Return [X, Y] of the center of cell containing provided text 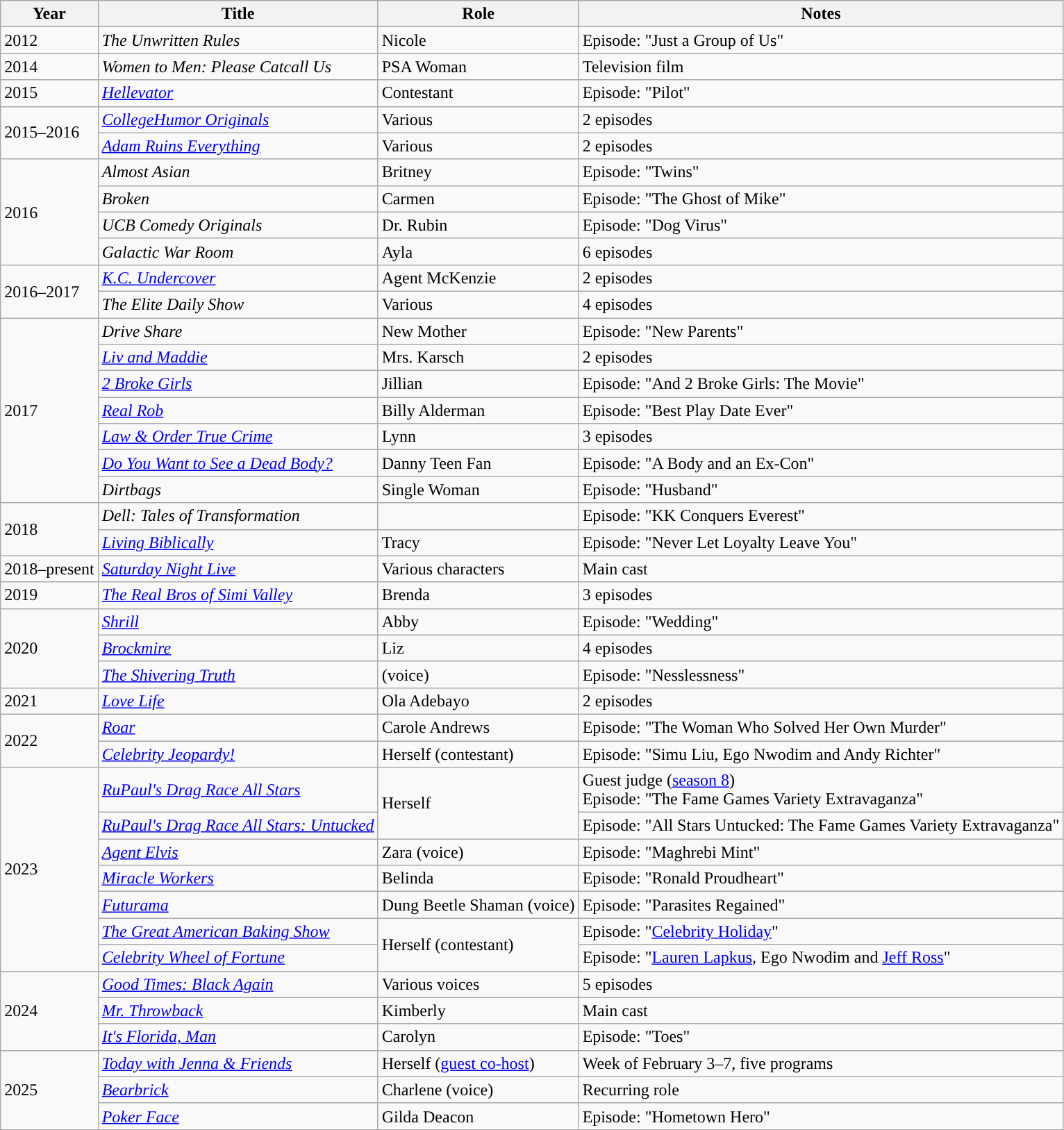
Single Woman [478, 490]
Living Biblically [238, 542]
Belinda [478, 879]
Celebrity Jeopardy! [238, 754]
Shrill [238, 622]
2018 [49, 529]
2015–2016 [49, 133]
Episode: "Celebrity Holiday" [821, 931]
Episode: "Wedding" [821, 622]
Liz [478, 648]
Dell: Tales of Transformation [238, 516]
Poker Face [238, 1116]
Episode: "Best Play Date Ever" [821, 410]
Saturday Night Live [238, 569]
Episode: "Hometown Hero" [821, 1116]
2 Broke Girls [238, 384]
Episode: "All Stars Untucked: The Fame Games Variety Extravaganza" [821, 826]
Ola Adebayo [478, 701]
Agent McKenzie [478, 278]
Brockmire [238, 648]
Good Times: Black Again [238, 984]
Herself [478, 803]
2017 [49, 410]
Roar [238, 727]
Episode: "Twins" [821, 172]
Episode: "A Body and an Ex-Con" [821, 463]
Hellevator [238, 93]
Today with Jenna & Friends [238, 1063]
2014 [49, 67]
Tracy [478, 542]
Episode: "Ronald Proudheart" [821, 879]
Episode: "Never Let Loyalty Leave You" [821, 542]
The Shivering Truth [238, 674]
Liv and Maddie [238, 358]
PSA Woman [478, 67]
K.C. Undercover [238, 278]
Herself (guest co-host) [478, 1063]
Guest judge (season 8)Episode: "The Fame Games Variety Extravaganza" [821, 790]
Various characters [478, 569]
Zara (voice) [478, 852]
Carmen [478, 199]
RuPaul's Drag Race All Stars: Untucked [238, 826]
Episode: "Husband" [821, 490]
Contestant [478, 93]
Various voices [478, 984]
RuPaul's Drag Race All Stars [238, 790]
2022 [49, 740]
Notes [821, 14]
Episode: "The Ghost of Mike" [821, 199]
Week of February 3–7, five programs [821, 1063]
Almost Asian [238, 172]
2025 [49, 1090]
Year [49, 14]
Carolyn [478, 1037]
Galactic War Room [238, 251]
2018–present [49, 569]
Episode: "Parasites Regained" [821, 905]
The Elite Daily Show [238, 304]
Ayla [478, 251]
Episode: "Pilot" [821, 93]
2016 [49, 212]
Real Rob [238, 410]
It's Florida, Man [238, 1037]
Bearbrick [238, 1090]
Episode: "New Parents" [821, 331]
Title [238, 14]
2012 [49, 40]
Episode: "Nesslessness" [821, 674]
The Great American Baking Show [238, 931]
Celebrity Wheel of Fortune [238, 958]
The Unwritten Rules [238, 40]
Episode: "And 2 Broke Girls: The Movie" [821, 384]
Episode: "Lauren Lapkus, Ego Nwodim and Jeff Ross" [821, 958]
Episode: "Maghrebi Mint" [821, 852]
Billy Alderman [478, 410]
2016–2017 [49, 291]
Broken [238, 199]
Role [478, 14]
Mr. Throwback [238, 1011]
Drive Share [238, 331]
2023 [49, 870]
Brenda [478, 595]
New Mother [478, 331]
Miracle Workers [238, 879]
Do You Want to See a Dead Body? [238, 463]
Jillian [478, 384]
Carole Andrews [478, 727]
Episode: "Simu Liu, Ego Nwodim and Andy Richter" [821, 754]
Episode: "Just a Group of Us" [821, 40]
The Real Bros of Simi Valley [238, 595]
Episode: "Dog Virus" [821, 225]
2019 [49, 595]
2015 [49, 93]
Mrs. Karsch [478, 358]
Gilda Deacon [478, 1116]
Lynn [478, 437]
2021 [49, 701]
Love Life [238, 701]
Agent Elvis [238, 852]
Charlene (voice) [478, 1090]
Episode: "The Woman Who Solved Her Own Murder" [821, 727]
5 episodes [821, 984]
(voice) [478, 674]
Futurama [238, 905]
6 episodes [821, 251]
2020 [49, 648]
Law & Order True Crime [238, 437]
Television film [821, 67]
Britney [478, 172]
2024 [49, 1011]
Episode: "KK Conquers Everest" [821, 516]
Dirtbags [238, 490]
Abby [478, 622]
Kimberly [478, 1011]
Episode: "Toes" [821, 1037]
Dr. Rubin [478, 225]
Recurring role [821, 1090]
Women to Men: Please Catcall Us [238, 67]
Nicole [478, 40]
Adam Ruins Everything [238, 146]
Danny Teen Fan [478, 463]
CollegeHumor Originals [238, 119]
UCB Comedy Originals [238, 225]
Dung Beetle Shaman (voice) [478, 905]
